Search for the cell housing the specified text and yield its (x, y) center coordinate. 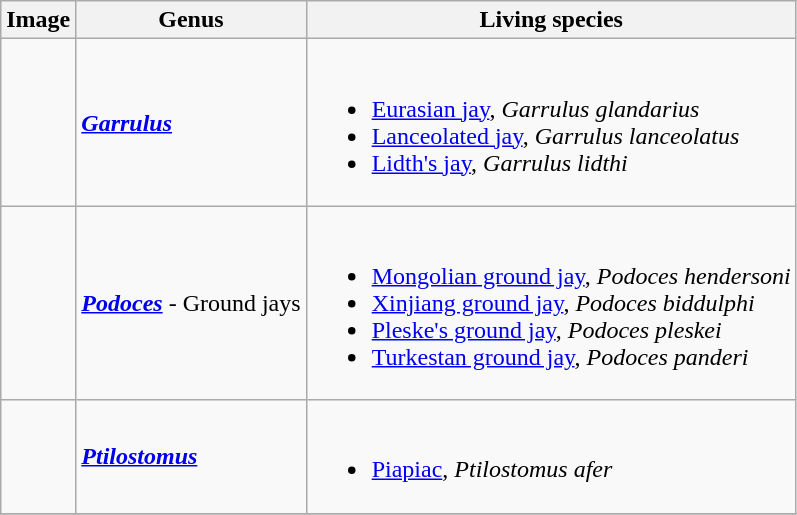
Podoces - Ground jays (191, 303)
Eurasian jay, Garrulus glandariusLanceolated jay, Garrulus lanceolatusLidth's jay, Garrulus lidthi (551, 122)
Living species (551, 20)
Piapiac, Ptilostomus afer (551, 456)
Ptilostomus (191, 456)
Genus (191, 20)
Garrulus (191, 122)
Image (38, 20)
